Return [x, y] of the center of cell containing provided text 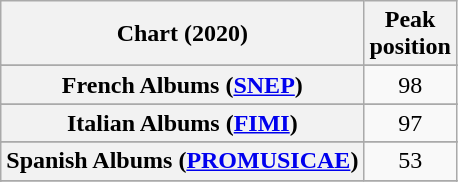
Chart (2020) [182, 34]
Italian Albums (FIMI) [182, 123]
Spanish Albums (PROMUSICAE) [182, 161]
98 [410, 85]
French Albums (SNEP) [182, 85]
97 [410, 123]
Peakposition [410, 34]
53 [410, 161]
